Output the (x, y) coordinate of the center of the cell containing the given text.  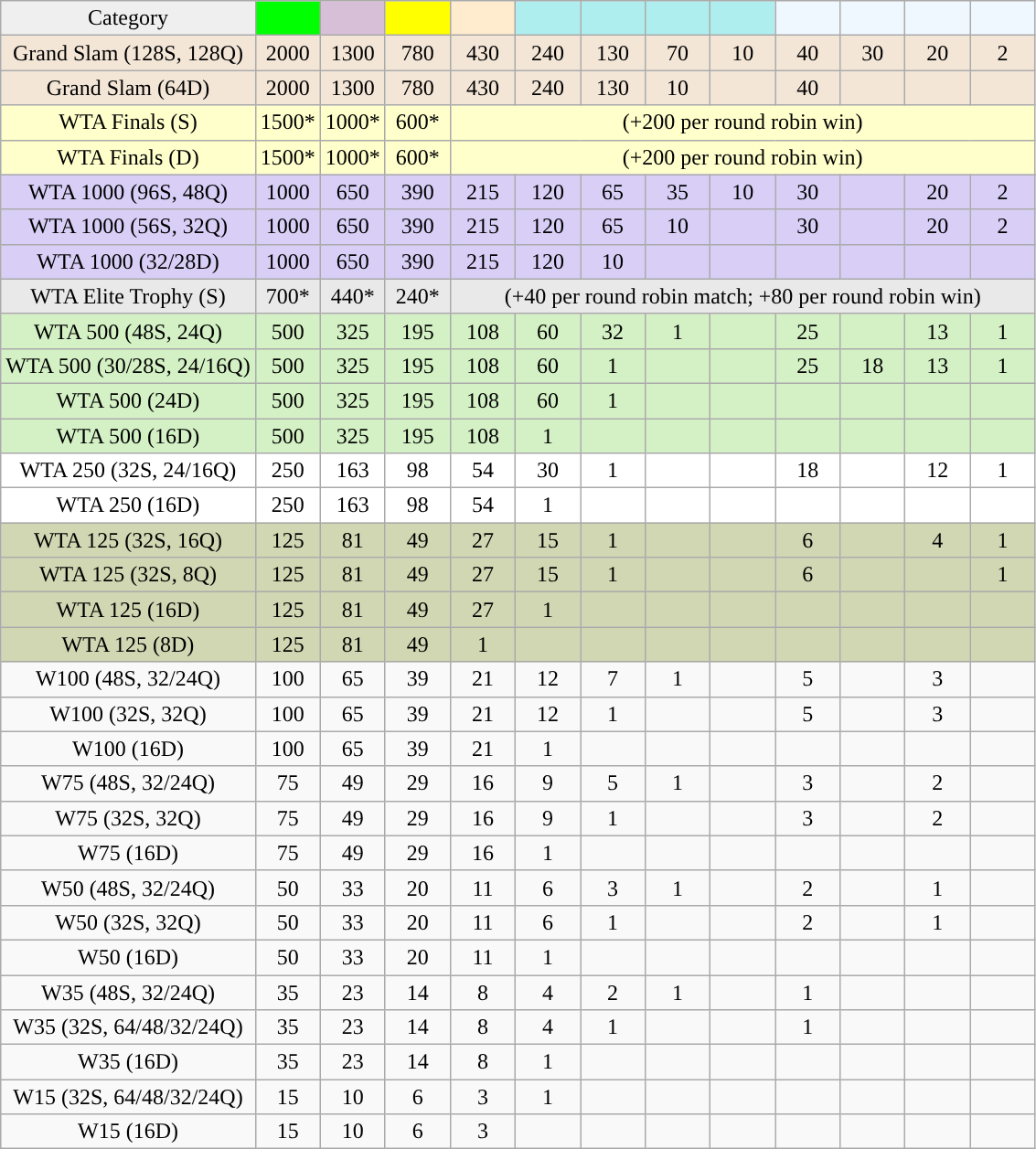
WTA 500 (48S, 24Q) (128, 331)
(+40 per round robin match; +80 per round robin win) (742, 296)
W100 (16D) (128, 749)
32 (613, 331)
Category (128, 18)
WTA 125 (32S, 16Q) (128, 540)
WTA 1000 (96S, 48Q) (128, 192)
WTA 500 (30/28S, 24/16Q) (128, 366)
440* (353, 296)
W35 (16D) (128, 1062)
WTA 500 (24D) (128, 400)
WTA 125 (32S, 8Q) (128, 575)
700* (287, 296)
70 (678, 53)
W75 (48S, 32/24Q) (128, 783)
WTA Elite Trophy (S) (128, 296)
WTA 250 (32S, 24/16Q) (128, 471)
WTA 125 (8D) (128, 644)
W100 (32S, 32Q) (128, 714)
W35 (32S, 64/48/32/24Q) (128, 1027)
WTA 1000 (56S, 32Q) (128, 227)
Grand Slam (128S, 128Q) (128, 53)
Grand Slam (64D) (128, 88)
W35 (48S, 32/24Q) (128, 992)
WTA 250 (16D) (128, 505)
W75 (16D) (128, 853)
7 (613, 679)
W15 (32S, 64/48/32/24Q) (128, 1097)
W50 (16D) (128, 957)
W75 (32S, 32Q) (128, 818)
WTA Finals (D) (128, 157)
240* (417, 296)
WTA 125 (16D) (128, 610)
WTA 1000 (32/28D) (128, 261)
W50 (32S, 32Q) (128, 922)
WTA 500 (16D) (128, 436)
W50 (48S, 32/24Q) (128, 888)
W100 (48S, 32/24Q) (128, 679)
WTA Finals (S) (128, 122)
W15 (16D) (128, 1132)
